From the cell containing the given text, extract its center point as (x, y) coordinate. 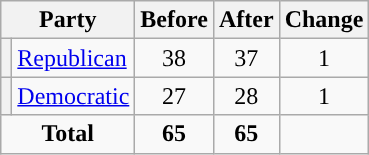
Change (324, 20)
After (246, 20)
Total (68, 134)
Before (174, 20)
28 (246, 96)
Democratic (74, 96)
27 (174, 96)
38 (174, 58)
Party (68, 20)
37 (246, 58)
Republican (74, 58)
